Determine the (X, Y) coordinate at the center of the cell enclosing the given text.  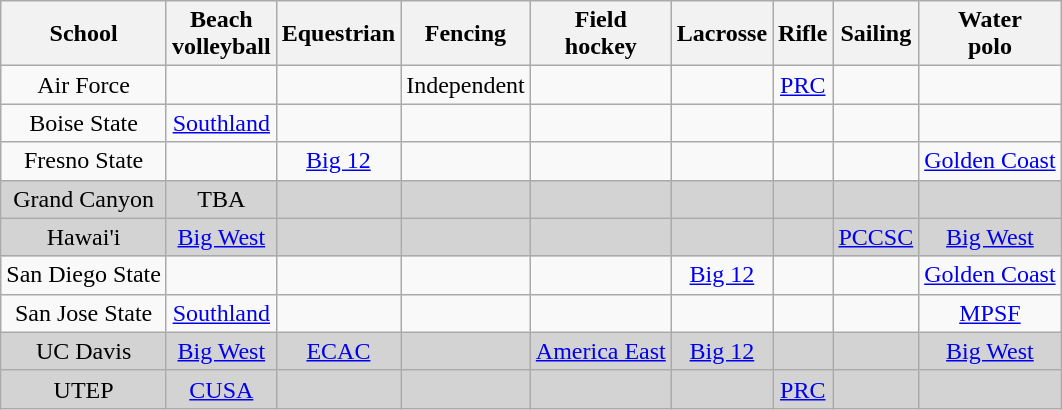
San Jose State (84, 313)
ECAC (338, 351)
Boise State (84, 123)
Fencing (466, 34)
Sailing (876, 34)
Air Force (84, 85)
Hawai'i (84, 237)
CUSA (221, 389)
San Diego State (84, 275)
Waterpolo (990, 34)
Fresno State (84, 161)
Equestrian (338, 34)
TBA (221, 199)
Independent (466, 85)
UC Davis (84, 351)
Fieldhockey (600, 34)
Beachvolleyball (221, 34)
MPSF (990, 313)
School (84, 34)
UTEP (84, 389)
PCCSC (876, 237)
Lacrosse (722, 34)
America East (600, 351)
Grand Canyon (84, 199)
Rifle (803, 34)
